Find where the given text appears and provide that cell's center as [X, Y] coordinate. 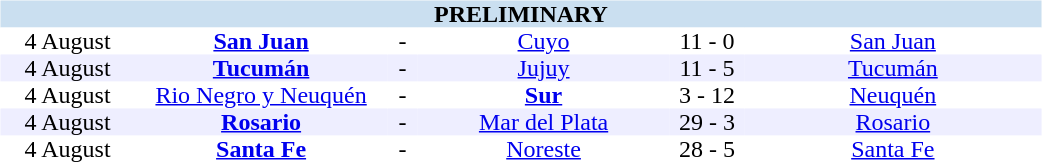
11 - 0 [707, 42]
Jujuy [544, 68]
11 - 5 [707, 68]
PRELIMINARY [520, 14]
Noreste [544, 150]
Sur [544, 96]
29 - 3 [707, 122]
Mar del Plata [544, 122]
3 - 12 [707, 96]
28 - 5 [707, 150]
Cuyo [544, 42]
Rio Negro y Neuquén [262, 96]
Neuquén [892, 96]
